Determine the (x, y) coordinate at the center of the cell enclosing the given text.  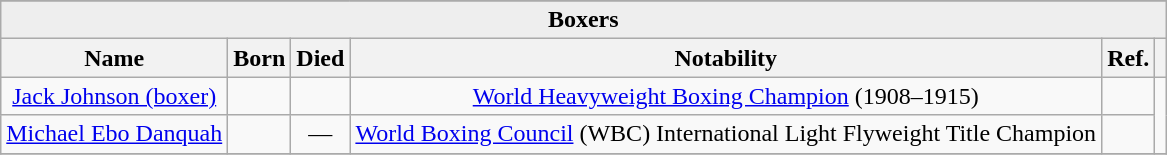
Name (114, 58)
Michael Ebo Danquah (114, 134)
World Boxing Council (WBC) International Light Flyweight Title Champion (726, 134)
World Heavyweight Boxing Champion (1908–1915) (726, 96)
Died (320, 58)
— (320, 134)
Boxers (584, 20)
Born (260, 58)
Ref. (1128, 58)
Jack Johnson (boxer) (114, 96)
Notability (726, 58)
